Extract the [x, y] coordinate from the center of the cell holding the provided text.  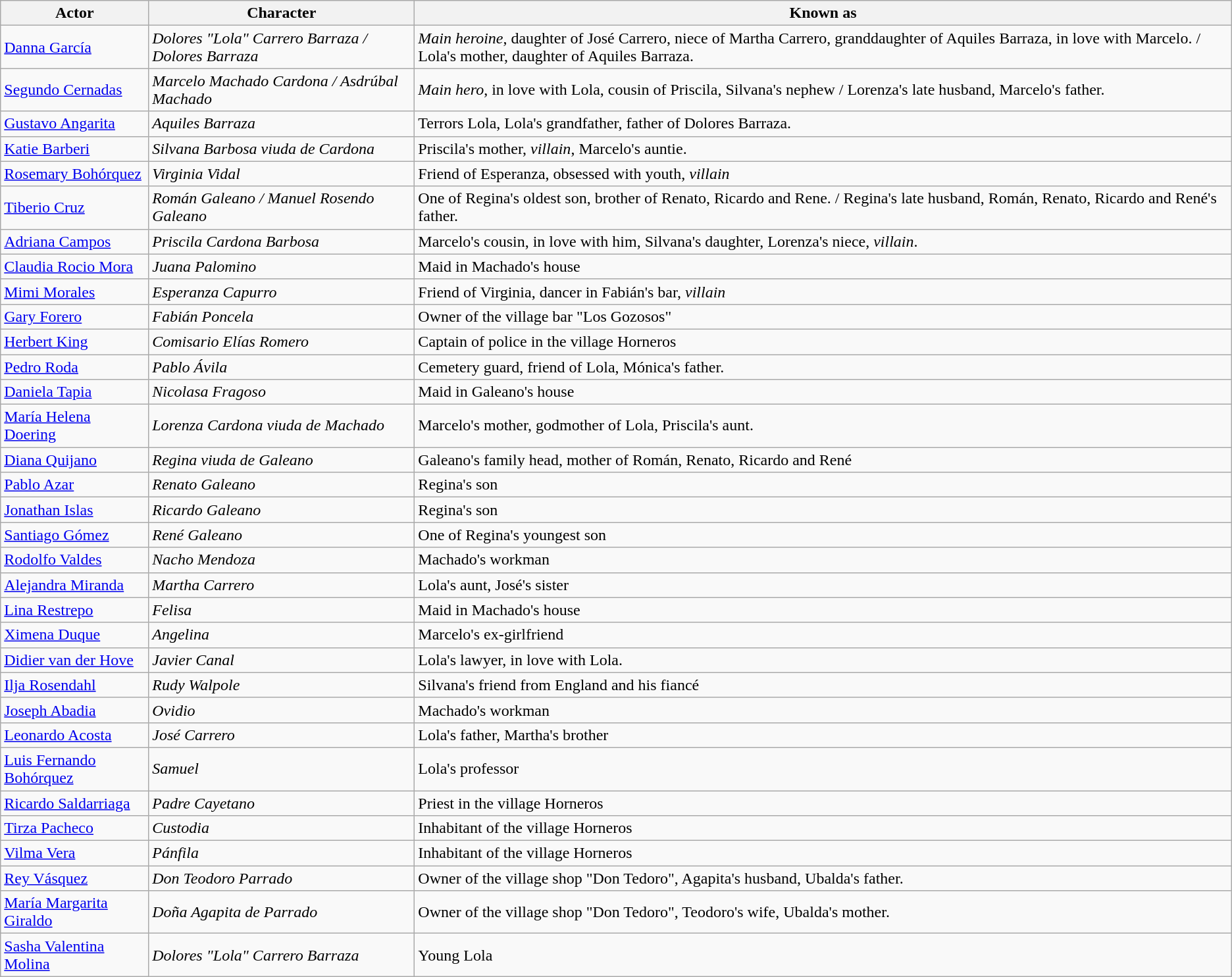
Angelina [282, 635]
Doña Agapita de Parrado [282, 912]
Luis Fernando Bohórquez [75, 768]
Lola's professor [823, 768]
José Carrero [282, 735]
Priscila's mother, villain, Marcelo's auntie. [823, 149]
Ximena Duque [75, 635]
Marcelo's ex-girlfriend [823, 635]
Young Lola [823, 955]
Claudia Rocio Mora [75, 266]
Herbert King [75, 341]
Pablo Azar [75, 485]
Adriana Campos [75, 241]
Don Teodoro Parrado [282, 878]
Ricardo Saldarriaga [75, 803]
Actor [75, 13]
Owner of the village bar "Los Gozosos" [823, 316]
Priest in the village Horneros [823, 803]
María Helena Doering [75, 426]
Dolores "Lola" Carrero Barraza / Dolores Barraza [282, 47]
René Galeano [282, 535]
One of Regina's oldest son, brother of Renato, Ricardo and Rene. / Regina's late husband, Román, Renato, Ricardo and René's father. [823, 208]
Vilma Vera [75, 853]
Priscila Cardona Barbosa [282, 241]
Felisa [282, 610]
Tirza Pacheco [75, 828]
Didier van der Hove [75, 660]
Esperanza Capurro [282, 291]
Rodolfo Valdes [75, 560]
Marcelo's cousin, in love with him, Silvana's daughter, Lorenza's niece, villain. [823, 241]
Jonathan Islas [75, 510]
Lorenza Cardona viuda de Machado [282, 426]
Diana Quijano [75, 460]
Ricardo Galeano [282, 510]
Silvana's friend from England and his fiancé [823, 685]
Marcelo's mother, godmother of Lola, Priscila's aunt. [823, 426]
Main hero, in love with Lola, cousin of Priscila, Silvana's nephew / Lorenza's late husband, Marcelo's father. [823, 89]
Rudy Walpole [282, 685]
Owner of the village shop "Don Tedoro", Teodoro's wife, Ubalda's mother. [823, 912]
Marcelo Machado Cardona / Asdrúbal Machado [282, 89]
Nicolasa Fragoso [282, 392]
Samuel [282, 768]
Silvana Barbosa viuda de Cardona [282, 149]
Comisario Elías Romero [282, 341]
Custodia [282, 828]
Rey Vásquez [75, 878]
Regina viuda de Galeano [282, 460]
Mimi Morales [75, 291]
Martha Carrero [282, 585]
Sasha Valentina Molina [75, 955]
Santiago Gómez [75, 535]
Lola's aunt, José's sister [823, 585]
Lola's lawyer, in love with Lola. [823, 660]
Pedro Roda [75, 366]
Friend of Esperanza, obsessed with youth, villain [823, 174]
Friend of Virginia, dancer in Fabián's bar, villain [823, 291]
Padre Cayetano [282, 803]
Katie Barberi [75, 149]
Juana Palomino [282, 266]
Danna García [75, 47]
Daniela Tapia [75, 392]
One of Regina's youngest son [823, 535]
Galeano's family head, mother of Román, Renato, Ricardo and René [823, 460]
Leonardo Acosta [75, 735]
Tiberio Cruz [75, 208]
Renato Galeano [282, 485]
Cemetery guard, friend of Lola, Mónica's father. [823, 366]
Román Galeano / Manuel Rosendo Galeano [282, 208]
Virginia Vidal [282, 174]
Rosemary Bohórquez [75, 174]
Alejandra Miranda [75, 585]
Dolores "Lola" Carrero Barraza [282, 955]
Lina Restrepo [75, 610]
Owner of the village shop "Don Tedoro", Agapita's husband, Ubalda's father. [823, 878]
Ilja Rosendahl [75, 685]
Joseph Abadia [75, 710]
Gustavo Angarita [75, 124]
Segundo Cernadas [75, 89]
Maid in Galeano's house [823, 392]
Ovidio [282, 710]
Lola's father, Martha's brother [823, 735]
Gary Forero [75, 316]
Nacho Mendoza [282, 560]
Javier Canal [282, 660]
Captain of police in the village Horneros [823, 341]
Character [282, 13]
Terrors Lola, Lola's grandfather, father of Dolores Barraza. [823, 124]
Pablo Ávila [282, 366]
María Margarita Giraldo [75, 912]
Pánfila [282, 853]
Fabián Poncela [282, 316]
Aquiles Barraza [282, 124]
Known as [823, 13]
